Pinpoint the cell where the given text exists, returning its (X, Y) midpoint coordinate. 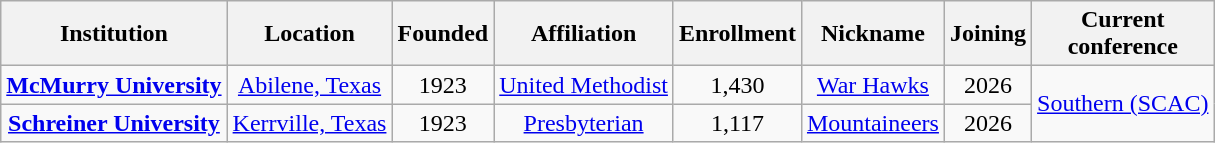
Affiliation (584, 34)
War Hawks (872, 85)
Schreiner University (114, 123)
Joining (988, 34)
Nickname (872, 34)
Currentconference (1123, 34)
Location (310, 34)
Presbyterian (584, 123)
Founded (443, 34)
Institution (114, 34)
1,117 (737, 123)
Kerrville, Texas (310, 123)
1,430 (737, 85)
Southern (SCAC) (1123, 104)
Enrollment (737, 34)
United Methodist (584, 85)
Mountaineers (872, 123)
Abilene, Texas (310, 85)
McMurry University (114, 85)
